Locate the cell with the specified text and output its (x, y) center coordinate. 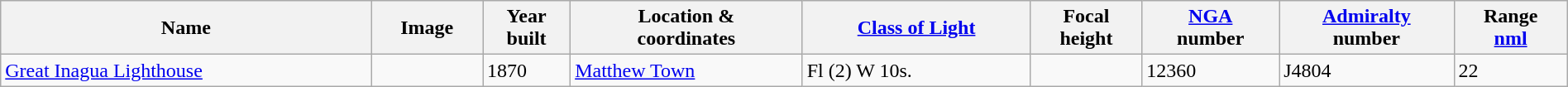
Fl (2) W 10s. (916, 70)
22 (1510, 70)
Matthew Town (686, 70)
Yearbuilt (527, 28)
J4804 (1366, 70)
Great Inagua Lighthouse (186, 70)
1870 (527, 70)
Admiraltynumber (1366, 28)
Image (427, 28)
NGAnumber (1211, 28)
Class of Light (916, 28)
Rangenml (1510, 28)
Focalheight (1087, 28)
Location & coordinates (686, 28)
12360 (1211, 70)
Name (186, 28)
